From the cell containing the given text, extract its center point as [x, y] coordinate. 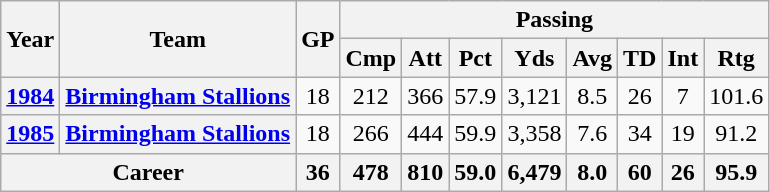
8.5 [592, 96]
366 [426, 96]
Int [683, 58]
8.0 [592, 172]
TD [640, 58]
101.6 [736, 96]
6,479 [534, 172]
7 [683, 96]
Cmp [371, 58]
478 [371, 172]
Avg [592, 58]
810 [426, 172]
GP [318, 39]
34 [640, 134]
Att [426, 58]
212 [371, 96]
Passing [554, 20]
59.0 [476, 172]
Career [148, 172]
91.2 [736, 134]
Yds [534, 58]
7.6 [592, 134]
Year [30, 39]
59.9 [476, 134]
60 [640, 172]
57.9 [476, 96]
1985 [30, 134]
1984 [30, 96]
36 [318, 172]
266 [371, 134]
Pct [476, 58]
19 [683, 134]
Team [178, 39]
3,121 [534, 96]
95.9 [736, 172]
444 [426, 134]
3,358 [534, 134]
Rtg [736, 58]
